Detect which cell encompasses the target text, then output its [X, Y] center coordinate. 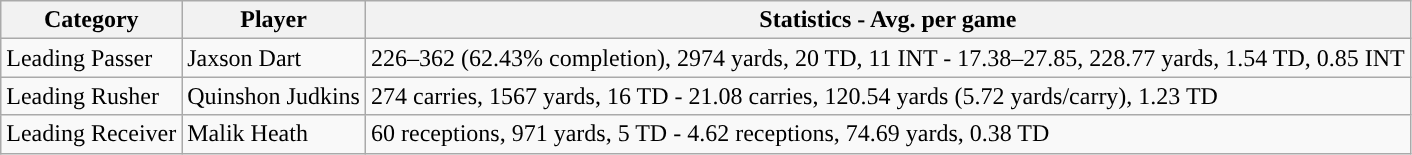
Category [92, 20]
60 receptions, 971 yards, 5 TD - 4.62 receptions, 74.69 yards, 0.38 TD [888, 134]
Statistics - Avg. per game [888, 20]
Quinshon Judkins [274, 96]
Leading Receiver [92, 134]
Player [274, 20]
Malik Heath [274, 134]
Leading Rusher [92, 96]
226–362 (62.43% completion), 2974 yards, 20 TD, 11 INT - 17.38–27.85, 228.77 yards, 1.54 TD, 0.85 INT [888, 58]
274 carries, 1567 yards, 16 TD - 21.08 carries, 120.54 yards (5.72 yards/carry), 1.23 TD [888, 96]
Leading Passer [92, 58]
Jaxson Dart [274, 58]
